From the cell containing the given text, extract its center point as (x, y) coordinate. 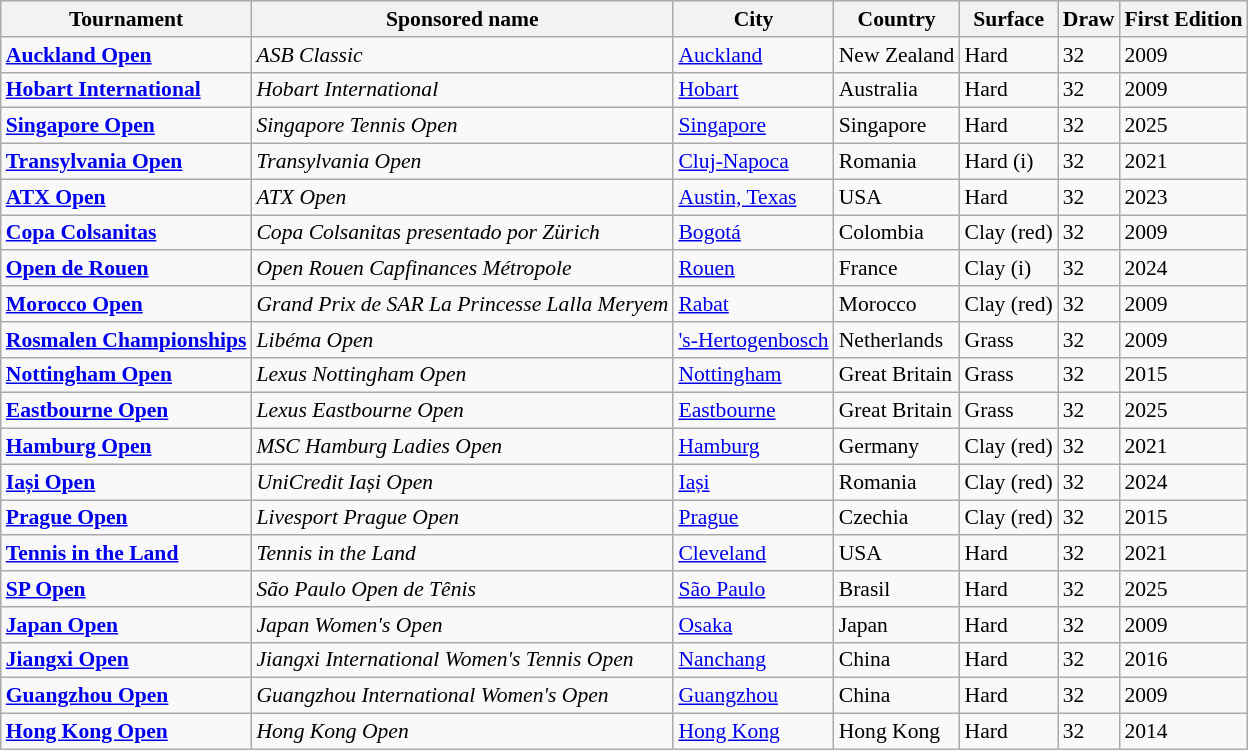
Bogotá (753, 233)
Auckland (753, 55)
City (753, 19)
Jiangxi International Women's Tennis Open (462, 660)
Iași (753, 482)
SP Open (126, 589)
Grand Prix de SAR La Princesse Lalla Meryem (462, 304)
Guangzhou (753, 696)
Rosmalen Championships (126, 340)
Rouen (753, 269)
Prague Open (126, 518)
Prague (753, 518)
Sponsored name (462, 19)
Auckland Open (126, 55)
Hard (i) (1008, 162)
Netherlands (897, 340)
Germany (897, 447)
Morocco Open (126, 304)
2014 (1183, 732)
Livesport Prague Open (462, 518)
Iași Open (126, 482)
2023 (1183, 197)
Cleveland (753, 554)
Colombia (897, 233)
Eastbourne Open (126, 411)
Rabat (753, 304)
Guangzhou International Women's Open (462, 696)
UniCredit Iași Open (462, 482)
ASB Classic (462, 55)
MSC Hamburg Ladies Open (462, 447)
Tournament (126, 19)
Hamburg (753, 447)
Cluj-Napoca (753, 162)
Copa Colsanitas presentado por Zürich (462, 233)
Open de Rouen (126, 269)
Japan Open (126, 625)
Surface (1008, 19)
Clay (i) (1008, 269)
Draw (1089, 19)
Nottingham Open (126, 375)
Nanchang (753, 660)
Open Rouen Capfinances Métropole (462, 269)
2016 (1183, 660)
France (897, 269)
Guangzhou Open (126, 696)
Country (897, 19)
Jiangxi Open (126, 660)
São Paulo (753, 589)
São Paulo Open de Tênis (462, 589)
Australia (897, 90)
First Edition (1183, 19)
Japan Women's Open (462, 625)
Morocco (897, 304)
Brasil (897, 589)
Hamburg Open (126, 447)
Eastbourne (753, 411)
Hobart (753, 90)
's-Hertogenbosch (753, 340)
Austin, Texas (753, 197)
Nottingham (753, 375)
Singapore Open (126, 126)
Libéma Open (462, 340)
Singapore Tennis Open (462, 126)
Japan (897, 625)
Osaka (753, 625)
Copa Colsanitas (126, 233)
Lexus Eastbourne Open (462, 411)
Czechia (897, 518)
Lexus Nottingham Open (462, 375)
New Zealand (897, 55)
